Locate the cell with the specified text and output its (X, Y) center coordinate. 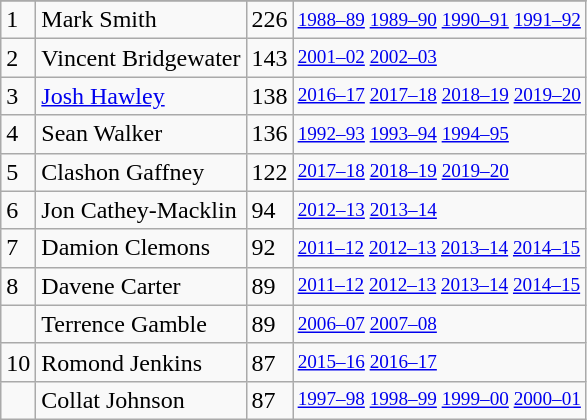
5 (18, 172)
6 (18, 210)
Romond Jenkins (141, 362)
8 (18, 286)
Terrence Gamble (141, 324)
2016–17 2017–18 2018–19 2019–20 (439, 96)
Clashon Gaffney (141, 172)
Mark Smith (141, 20)
122 (270, 172)
Sean Walker (141, 134)
7 (18, 248)
1 (18, 20)
10 (18, 362)
2 (18, 58)
94 (270, 210)
1988–89 1989–90 1990–91 1991–92 (439, 20)
1992–93 1993–94 1994–95 (439, 134)
3 (18, 96)
1997–98 1998–99 1999–00 2000–01 (439, 400)
2012–13 2013–14 (439, 210)
Vincent Bridgewater (141, 58)
2015–16 2016–17 (439, 362)
4 (18, 134)
2006–07 2007–08 (439, 324)
Josh Hawley (141, 96)
2017–18 2018–19 2019–20 (439, 172)
143 (270, 58)
2001–02 2002–03 (439, 58)
138 (270, 96)
Damion Clemons (141, 248)
Davene Carter (141, 286)
136 (270, 134)
226 (270, 20)
Jon Cathey-Macklin (141, 210)
92 (270, 248)
Collat Johnson (141, 400)
